Determine the [X, Y] coordinate at the center of the cell enclosing the given text.  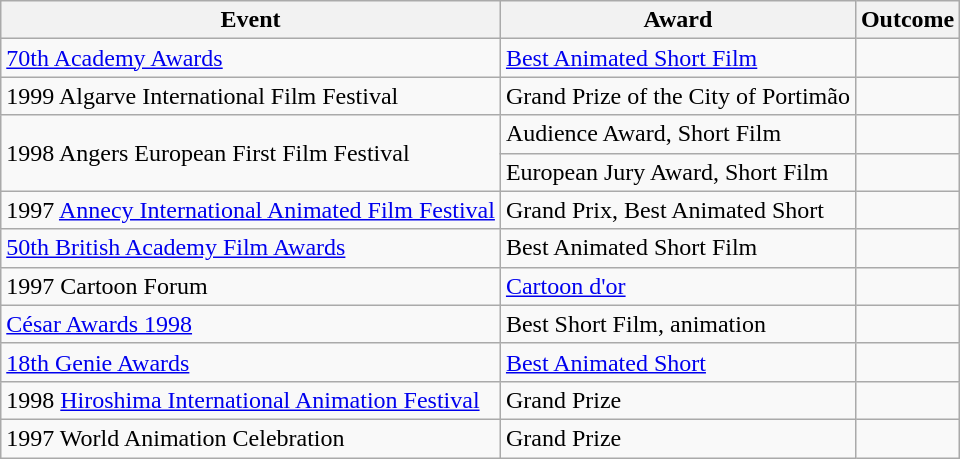
Cartoon d'or [678, 286]
Outcome [907, 20]
1998 Hiroshima International Animation Festival [251, 400]
1999 Algarve International Film Festival [251, 96]
Grand Prize of the City of Portimão [678, 96]
1997 Annecy International Animated Film Festival [251, 210]
César Awards 1998 [251, 324]
Award [678, 20]
European Jury Award, Short Film [678, 172]
18th Genie Awards [251, 362]
Event [251, 20]
Audience Award, Short Film [678, 134]
1998 Angers European First Film Festival [251, 153]
1997 World Animation Celebration [251, 438]
Best Short Film, animation [678, 324]
70th Academy Awards [251, 58]
Grand Prix, Best Animated Short [678, 210]
50th British Academy Film Awards [251, 248]
Best Animated Short [678, 362]
1997 Cartoon Forum [251, 286]
